Extract the [X, Y] coordinate from the center of the cell holding the provided text.  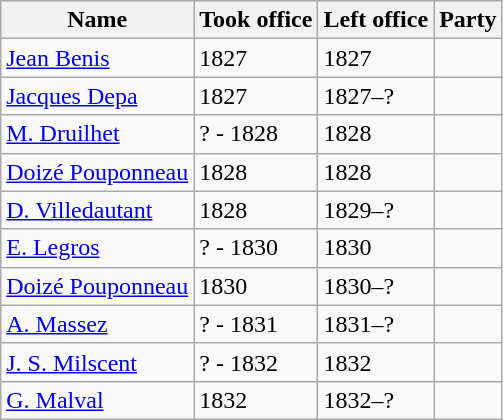
Left office [376, 20]
? - 1828 [256, 134]
? - 1830 [256, 248]
Jacques Depa [98, 96]
M. Druilhet [98, 134]
1829–? [376, 210]
A. Massez [98, 324]
1831–? [376, 324]
Name [98, 20]
1832–? [376, 400]
Party [468, 20]
1827–? [376, 96]
? - 1832 [256, 362]
E. Legros [98, 248]
J. S. Milscent [98, 362]
Jean Benis [98, 58]
Took office [256, 20]
1830–? [376, 286]
D. Villedautant [98, 210]
? - 1831 [256, 324]
G. Malval [98, 400]
